Scan for the cell matching the given text and deliver its [x, y] coordinate at center. 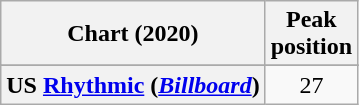
27 [311, 85]
Chart (2020) [133, 34]
Peakposition [311, 34]
US Rhythmic (Billboard) [133, 85]
